Find where the given text appears and provide that cell's center as (x, y) coordinate. 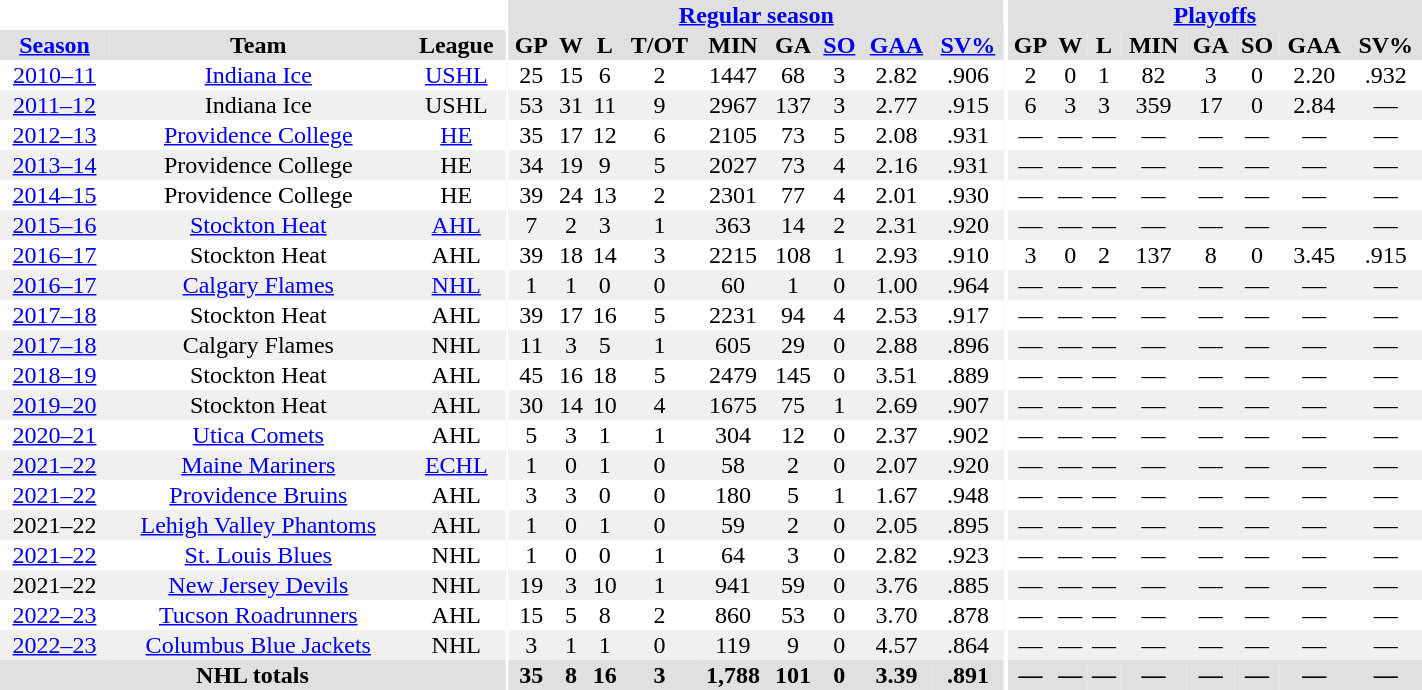
45 (532, 375)
.895 (968, 525)
3.70 (896, 615)
Team (258, 45)
2105 (732, 135)
.948 (968, 495)
2.69 (896, 405)
2.01 (896, 195)
2010–11 (54, 75)
75 (794, 405)
3.76 (896, 585)
1.00 (896, 285)
3.45 (1314, 255)
2301 (732, 195)
24 (571, 195)
13 (605, 195)
304 (732, 435)
7 (532, 225)
Tucson Roadrunners (258, 615)
108 (794, 255)
77 (794, 195)
1675 (732, 405)
29 (794, 345)
2027 (732, 165)
101 (794, 675)
1447 (732, 75)
2.77 (896, 105)
2018–19 (54, 375)
2020–21 (54, 435)
.885 (968, 585)
860 (732, 615)
1,788 (732, 675)
2.88 (896, 345)
119 (732, 645)
2012–13 (54, 135)
2.31 (896, 225)
2.05 (896, 525)
.864 (968, 645)
94 (794, 315)
363 (732, 225)
4.57 (896, 645)
68 (794, 75)
.917 (968, 315)
T/OT (660, 45)
180 (732, 495)
2.08 (896, 135)
ECHL (456, 465)
2013–14 (54, 165)
Regular season (756, 15)
605 (732, 345)
.964 (968, 285)
359 (1154, 105)
.896 (968, 345)
.910 (968, 255)
58 (732, 465)
2215 (732, 255)
2015–16 (54, 225)
.932 (1386, 75)
2.84 (1314, 105)
60 (732, 285)
St. Louis Blues (258, 555)
64 (732, 555)
2.93 (896, 255)
2.37 (896, 435)
.878 (968, 615)
30 (532, 405)
.902 (968, 435)
2.07 (896, 465)
.930 (968, 195)
25 (532, 75)
941 (732, 585)
Providence Bruins (258, 495)
Playoffs (1215, 15)
Utica Comets (258, 435)
League (456, 45)
2.53 (896, 315)
2.20 (1314, 75)
2011–12 (54, 105)
82 (1154, 75)
3.39 (896, 675)
Season (54, 45)
2479 (732, 375)
2.16 (896, 165)
1.67 (896, 495)
Maine Mariners (258, 465)
Columbus Blue Jackets (258, 645)
2231 (732, 315)
31 (571, 105)
3.51 (896, 375)
.906 (968, 75)
Lehigh Valley Phantoms (258, 525)
NHL totals (252, 675)
2019–20 (54, 405)
.907 (968, 405)
145 (794, 375)
New Jersey Devils (258, 585)
34 (532, 165)
.923 (968, 555)
.891 (968, 675)
2967 (732, 105)
.889 (968, 375)
2014–15 (54, 195)
